Capture the cell that displays the provided text and extract its [X, Y] central coordinate. 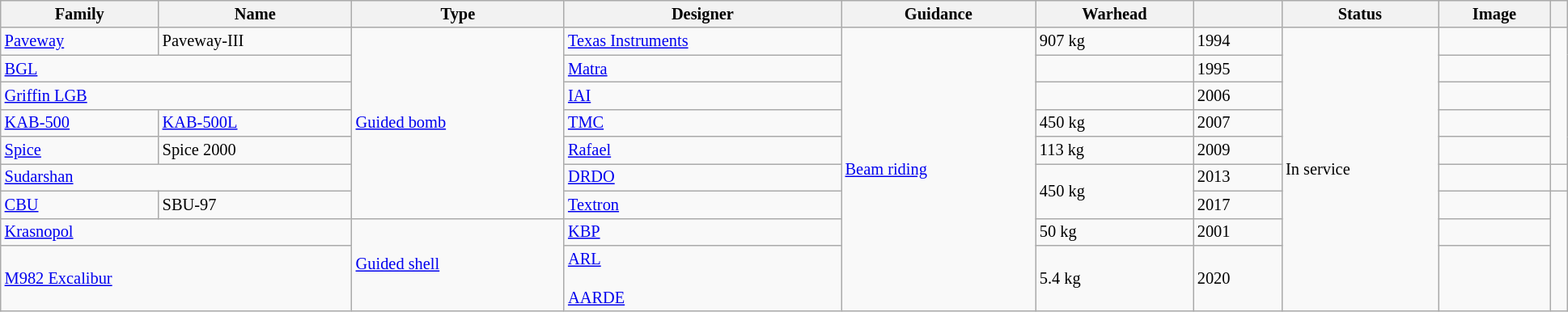
Guided shell [458, 265]
Warhead [1115, 14]
M982 Excalibur [176, 278]
BGL [176, 69]
1994 [1238, 41]
Krasnopol [176, 232]
Beam riding [939, 170]
Designer [702, 14]
ARL AARDE [702, 278]
113 kg [1115, 150]
Paveway-III [256, 41]
50 kg [1115, 232]
Texas Instruments [702, 41]
1995 [1238, 69]
IAI [702, 95]
2001 [1238, 232]
KBP [702, 232]
Image [1495, 14]
2009 [1238, 150]
2013 [1238, 177]
2006 [1238, 95]
Matra [702, 69]
SBU-97 [256, 204]
907 kg [1115, 41]
DRDO [702, 177]
Rafael [702, 150]
Textron [702, 204]
In service [1360, 170]
5.4 kg [1115, 278]
Spice 2000 [256, 150]
Name [256, 14]
Sudarshan [176, 177]
Griffin LGB [176, 95]
Spice [79, 150]
Paveway [79, 41]
Type [458, 14]
KAB-500L [256, 123]
Guidance [939, 14]
Family [79, 14]
2017 [1238, 204]
TMC [702, 123]
Guided bomb [458, 123]
2007 [1238, 123]
CBU [79, 204]
Status [1360, 14]
KAB-500 [79, 123]
2020 [1238, 278]
